Detect which cell encompasses the target text, then output its (x, y) center coordinate. 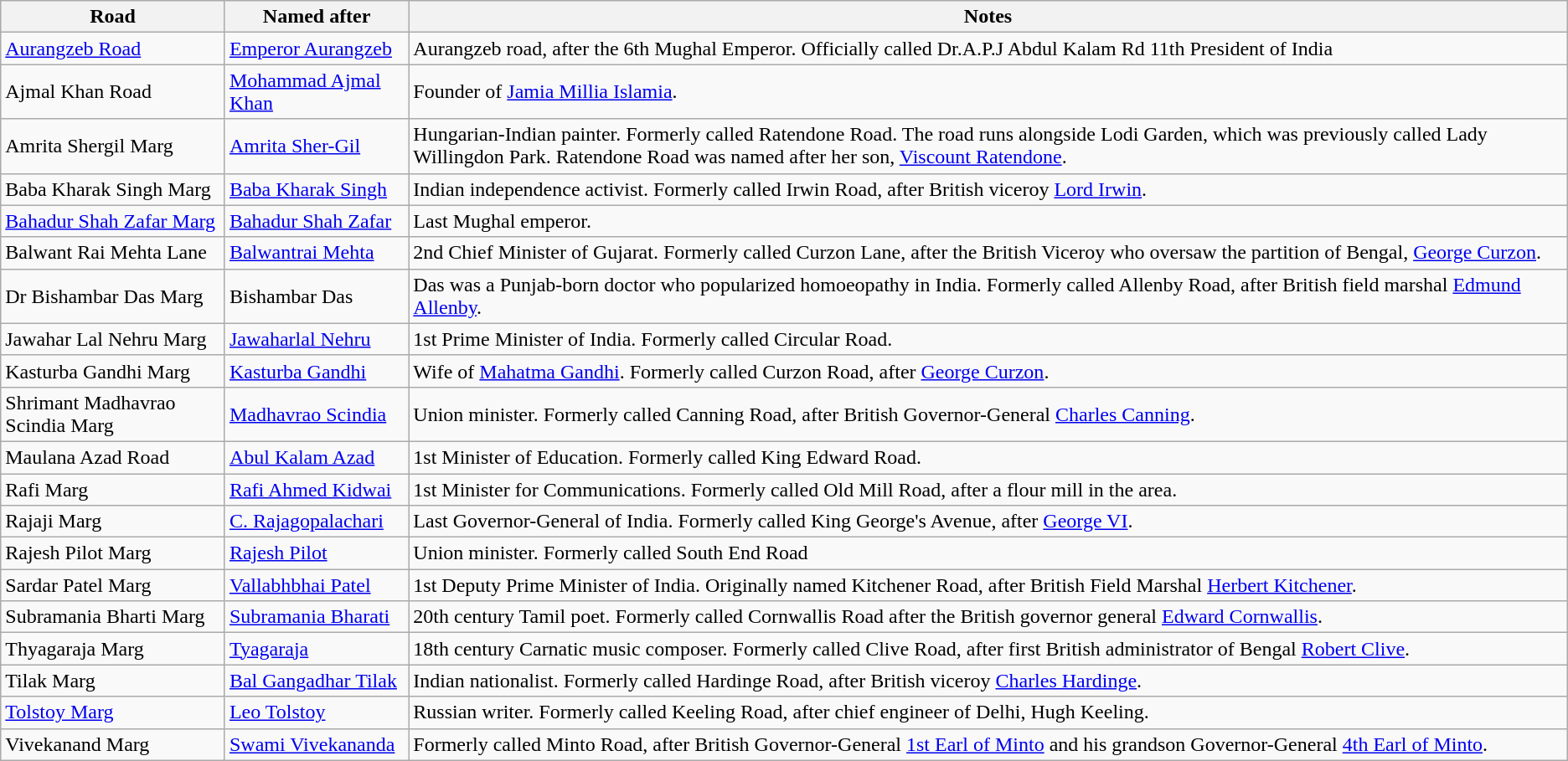
Bahadur Shah Zafar Marg (113, 221)
Founder of Jamia Millia Islamia. (988, 92)
Balwant Rai Mehta Lane (113, 253)
Last Governor-General of India. Formerly called King George's Avenue, after George VI. (988, 522)
Emperor Aurangzeb (317, 49)
Swami Vivekananda (317, 744)
Madhavrao Scindia (317, 414)
Subramania Bharati (317, 617)
Tolstoy Marg (113, 712)
Rafi Marg (113, 490)
Das was a Punjab-born doctor who popularized homoeopathy in India. Formerly called Allenby Road, after British field marshal Edmund Allenby. (988, 296)
Ajmal Khan Road (113, 92)
Rajesh Pilot Marg (113, 553)
Rajesh Pilot (317, 553)
Aurangzeb Road (113, 49)
Maulana Azad Road (113, 457)
Jawaharlal Nehru (317, 339)
Bal Gangadhar Tilak (317, 681)
Last Mughal emperor. (988, 221)
Vivekanand Marg (113, 744)
Abul Kalam Azad (317, 457)
Thyagaraja Marg (113, 649)
Formerly called Minto Road, after British Governor-General 1st Earl of Minto and his grandson Governor-General 4th Earl of Minto. (988, 744)
Subramania Bharti Marg (113, 617)
Amrita Shergil Marg (113, 146)
Mohammad Ajmal Khan (317, 92)
Tyagaraja (317, 649)
Vallabhbhai Patel (317, 585)
Rajaji Marg (113, 522)
Tilak Marg (113, 681)
Balwantrai Mehta (317, 253)
Amrita Sher-Gil (317, 146)
Union minister. Formerly called Canning Road, after British Governor-General Charles Canning. (988, 414)
Baba Kharak Singh (317, 189)
1st Minister of Education. Formerly called King Edward Road. (988, 457)
Kasturba Gandhi (317, 371)
Shrimant Madhavrao Scindia Marg (113, 414)
Indian independence activist. Formerly called Irwin Road, after British viceroy Lord Irwin. (988, 189)
2nd Chief Minister of Gujarat. Formerly called Curzon Lane, after the British Viceroy who oversaw the partition of Bengal, George Curzon. (988, 253)
Dr Bishambar Das Marg (113, 296)
18th century Carnatic music composer. Formerly called Clive Road, after first British administrator of Bengal Robert Clive. (988, 649)
Wife of Mahatma Gandhi. Formerly called Curzon Road, after George Curzon. (988, 371)
Jawahar Lal Nehru Marg (113, 339)
C. Rajagopalachari (317, 522)
Sardar Patel Marg (113, 585)
Road (113, 17)
1st Deputy Prime Minister of India. Originally named Kitchener Road, after British Field Marshal Herbert Kitchener. (988, 585)
Notes (988, 17)
Named after (317, 17)
Union minister. Formerly called South End Road (988, 553)
Rafi Ahmed Kidwai (317, 490)
Aurangzeb road, after the 6th Mughal Emperor. Officially called Dr.A.P.J Abdul Kalam Rd 11th President of India (988, 49)
Leo Tolstoy (317, 712)
Kasturba Gandhi Marg (113, 371)
1st Prime Minister of India. Formerly called Circular Road. (988, 339)
Indian nationalist. Formerly called Hardinge Road, after British viceroy Charles Hardinge. (988, 681)
Bahadur Shah Zafar (317, 221)
20th century Tamil poet. Formerly called Cornwallis Road after the British governor general Edward Cornwallis. (988, 617)
Russian writer. Formerly called Keeling Road, after chief engineer of Delhi, Hugh Keeling. (988, 712)
1st Minister for Communications. Formerly called Old Mill Road, after a flour mill in the area. (988, 490)
Baba Kharak Singh Marg (113, 189)
Bishambar Das (317, 296)
